Scan for the cell matching the given text and deliver its [X, Y] coordinate at center. 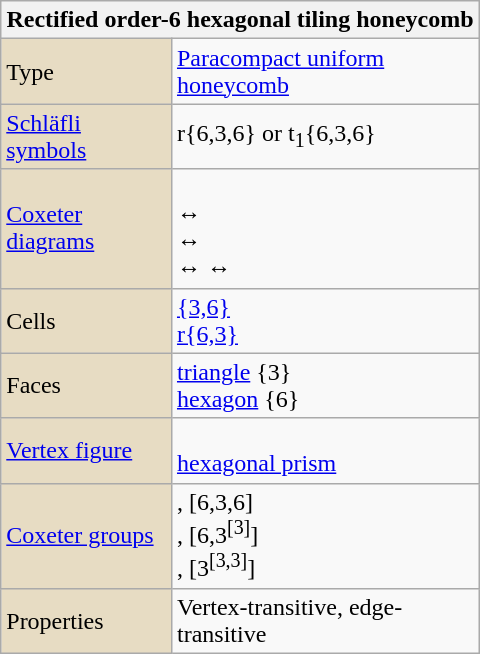
r{6,3,6} or t1{6,3,6} [325, 136]
{3,6} r{6,3} [325, 320]
Coxeter groups [86, 536]
Rectified order-6 hexagonal tiling honeycomb [240, 20]
Properties [86, 620]
, [6,3,6], [6,3[3]], [3[3,3]] [325, 536]
↔ ↔ ↔ ↔ [325, 228]
Faces [86, 386]
hexagonal prism [325, 450]
Vertex figure [86, 450]
Vertex-transitive, edge-transitive [325, 620]
Type [86, 72]
Coxeter diagrams [86, 228]
Paracompact uniform honeycomb [325, 72]
Cells [86, 320]
Schläfli symbols [86, 136]
triangle {3}hexagon {6} [325, 386]
